For the text-containing cell, return its midpoint in (X, Y) coordinate format. 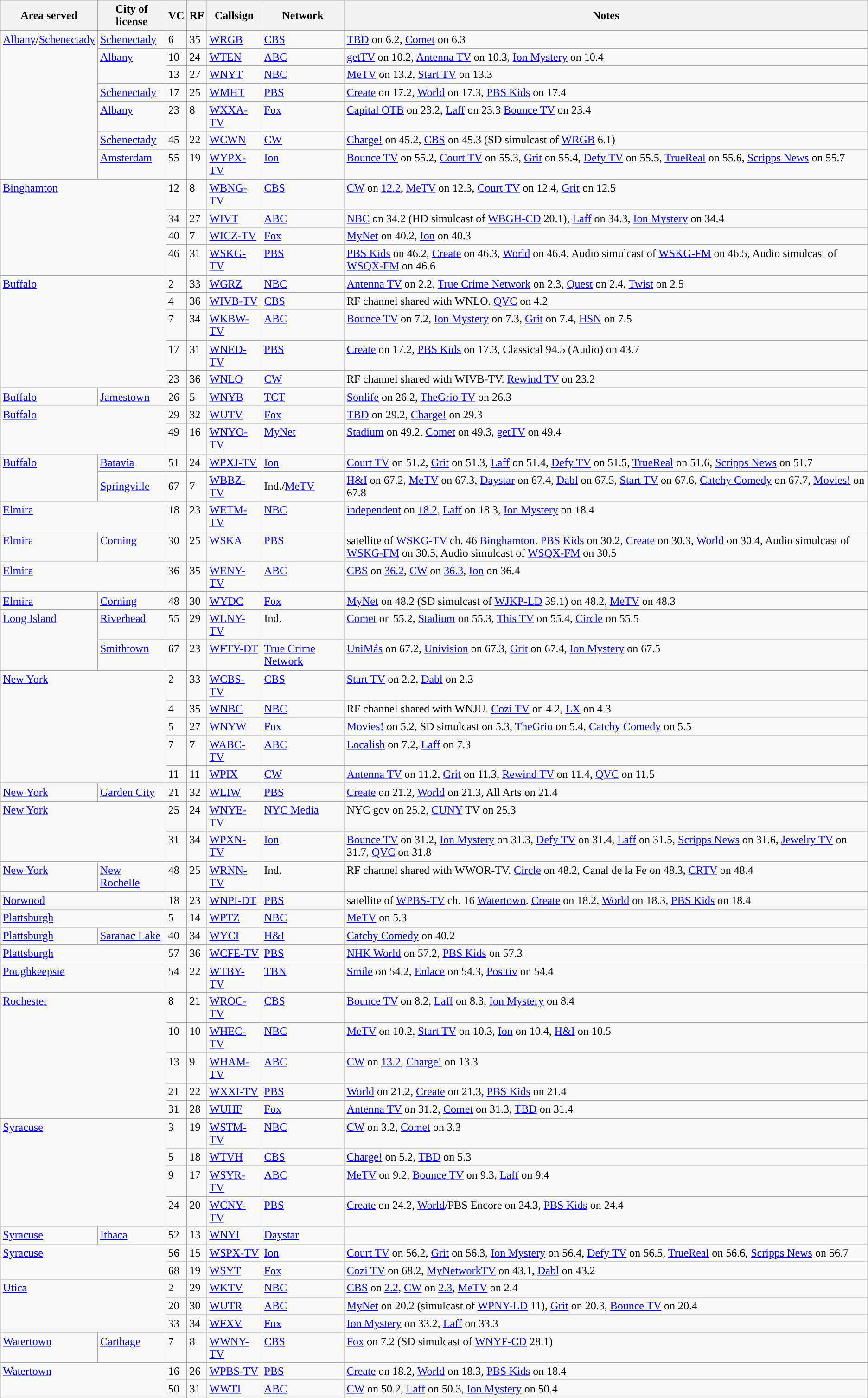
Rochester (83, 1055)
MyNet on 20.2 (simulcast of WPNY-LD 11), Grit on 20.3, Bounce TV on 20.4 (606, 1306)
UniMás on 67.2, Univision on 67.3, Grit on 67.4, Ion Mystery on 67.5 (606, 655)
RF channel shared with WNLO. QVC on 4.2 (606, 301)
WXXA-TV (234, 116)
WLNY-TV (234, 624)
Bounce TV on 7.2, Ion Mystery on 7.3, Grit on 7.4, HSN on 7.5 (606, 326)
Long Island (49, 640)
WNBC (234, 709)
12 (176, 194)
RF channel shared with WNJU. Cozi TV on 4.2, LX on 4.3 (606, 709)
WKTV (234, 1288)
Movies! on 5.2, SD simulcast on 5.3, TheGrio on 5.4, Catchy Comedy on 5.5 (606, 727)
WNPI-DT (234, 900)
WPIX (234, 775)
CW on 13.2, Charge! on 13.3 (606, 1068)
Ind./MeTV (303, 486)
WCBS-TV (234, 685)
49 (176, 439)
H&I on 67.2, MeTV on 67.3, Daystar on 67.4, Dabl on 67.5, Start TV on 67.6, Catchy Comedy on 67.7, Movies! on 67.8 (606, 486)
Antenna TV on 2.2, True Crime Network on 2.3, Quest on 2.4, Twist on 2.5 (606, 283)
Charge! on 5.2, TBD on 5.3 (606, 1157)
WNYW (234, 727)
WTVH (234, 1157)
Charge! on 45.2, CBS on 45.3 (SD simulcast of WRGB 6.1) (606, 140)
Antenna TV on 31.2, Comet on 31.3, TBD on 31.4 (606, 1109)
Area served (49, 16)
Riverhead (132, 624)
Callsign (234, 16)
WIVT (234, 218)
WNLO (234, 379)
WHEC-TV (234, 1037)
Create on 17.2, PBS Kids on 17.3, Classical 94.5 (Audio) on 43.7 (606, 355)
Capital OTB on 23.2, Laff on 23.3 Bounce TV on 23.4 (606, 116)
6 (176, 39)
68 (176, 1270)
VC (176, 16)
RF channel shared with WIVB-TV. Rewind TV on 23.2 (606, 379)
Norwood (83, 900)
WNED-TV (234, 355)
WMHT (234, 92)
Batavia (132, 462)
NHK World on 57.2, PBS Kids on 57.3 (606, 953)
14 (197, 918)
NYC gov on 25.2, CUNY TV on 25.3 (606, 816)
CBS on 36.2, CW on 36.3, Ion on 36.4 (606, 577)
WCFE-TV (234, 953)
WCNY-TV (234, 1212)
Amsterdam (132, 164)
WSKA (234, 546)
TCT (303, 397)
WIVB-TV (234, 301)
MeTV on 10.2, Start TV on 10.3, Ion on 10.4, H&I on 10.5 (606, 1037)
WGRZ (234, 283)
TBN (303, 977)
Albany/Schenectady (49, 105)
WFTY-DT (234, 655)
Stadium on 49.2, Comet on 49.3, getTV on 49.4 (606, 439)
Fox on 7.2 (SD simulcast of WNYF-CD 28.1) (606, 1347)
Bounce TV on 55.2, Court TV on 55.3, Grit on 55.4, Defy TV on 55.5, TrueReal on 55.6, Scripps News on 55.7 (606, 164)
WSPX-TV (234, 1253)
RF channel shared with WWOR-TV. Circle on 48.2, Canal de la Fe on 48.3, CRTV on 48.4 (606, 877)
Notes (606, 16)
independent on 18.2, Laff on 18.3, Ion Mystery on 18.4 (606, 517)
PBS Kids on 46.2, Create on 46.3, World on 46.4, Audio simulcast of WSKG-FM on 46.5, Audio simulcast of WSQX-FM on 46.6 (606, 260)
NYC Media (303, 816)
WSKG-TV (234, 260)
MyNet on 40.2, Ion on 40.3 (606, 236)
CW on 3.2, Comet on 3.3 (606, 1134)
Create on 17.2, World on 17.3, PBS Kids on 17.4 (606, 92)
WNYT (234, 75)
Saranac Lake (132, 936)
MeTV on 5.3 (606, 918)
3 (176, 1134)
Smile on 54.2, Enlace on 54.3, Positiv on 54.4 (606, 977)
Create on 21.2, World on 21.3, All Arts on 21.4 (606, 792)
Court TV on 51.2, Grit on 51.3, Laff on 51.4, Defy TV on 51.5, TrueReal on 51.6, Scripps News on 51.7 (606, 462)
satellite of WPBS-TV ch. 16 Watertown. Create on 18.2, World on 18.3, PBS Kids on 18.4 (606, 900)
56 (176, 1253)
51 (176, 462)
WWNY-TV (234, 1347)
WPTZ (234, 918)
WENY-TV (234, 577)
WSTM-TV (234, 1134)
WTEN (234, 57)
Binghamton (83, 227)
Carthage (132, 1347)
WPBS-TV (234, 1371)
WUTR (234, 1306)
15 (197, 1253)
WUHF (234, 1109)
MeTV on 13.2, Start TV on 13.3 (606, 75)
City of license (132, 16)
Court TV on 56.2, Grit on 56.3, Ion Mystery on 56.4, Defy TV on 56.5, TrueReal on 56.6, Scripps News on 56.7 (606, 1253)
Network (303, 16)
WPXJ-TV (234, 462)
Ion Mystery on 33.2, Laff on 33.3 (606, 1323)
NBC on 34.2 (HD simulcast of WBGH-CD 20.1), Laff on 34.3, Ion Mystery on 34.4 (606, 218)
50 (176, 1389)
Comet on 55.2, Stadium on 55.3, This TV on 55.4, Circle on 55.5 (606, 624)
WRGB (234, 39)
World on 21.2, Create on 21.3, PBS Kids on 21.4 (606, 1092)
Create on 24.2, World/PBS Encore on 24.3, PBS Kids on 24.4 (606, 1212)
Utica (83, 1306)
MyNet (303, 439)
Catchy Comedy on 40.2 (606, 936)
True Crime Network (303, 655)
WYPX-TV (234, 164)
WKBW-TV (234, 326)
WFXV (234, 1323)
45 (176, 140)
WBNG-TV (234, 194)
WUTV (234, 415)
WHAM-TV (234, 1068)
WABC-TV (234, 750)
TBD on 6.2, Comet on 6.3 (606, 39)
Antenna TV on 11.2, Grit on 11.3, Rewind TV on 11.4, QVC on 11.5 (606, 775)
46 (176, 260)
CW on 50.2, Laff on 50.3, Ion Mystery on 50.4 (606, 1389)
Cozi TV on 68.2, MyNetworkTV on 43.1, Dabl on 43.2 (606, 1270)
WSYR-TV (234, 1181)
WSYT (234, 1270)
WBBZ-TV (234, 486)
WNYB (234, 397)
Sonlife on 26.2, TheGrio TV on 26.3 (606, 397)
57 (176, 953)
54 (176, 977)
WICZ-TV (234, 236)
WXXI-TV (234, 1092)
Springville (132, 486)
CBS on 2.2, CW on 2.3, MeTV on 2.4 (606, 1288)
WTBY-TV (234, 977)
WPXN-TV (234, 846)
Ithaca (132, 1235)
Daystar (303, 1235)
52 (176, 1235)
WNYO-TV (234, 439)
Bounce TV on 31.2, Ion Mystery on 31.3, Defy TV on 31.4, Laff on 31.5, Scripps News on 31.6, Jewelry TV on 31.7, QVC on 31.8 (606, 846)
WYCI (234, 936)
Poughkeepsie (83, 977)
WLIW (234, 792)
Garden City (132, 792)
Jamestown (132, 397)
WWTI (234, 1389)
H&I (303, 936)
28 (197, 1109)
Localish on 7.2, Laff on 7.3 (606, 750)
Bounce TV on 8.2, Laff on 8.3, Ion Mystery on 8.4 (606, 1007)
RF (197, 16)
WYDC (234, 601)
New Rochelle (132, 877)
Smithtown (132, 655)
WRNN-TV (234, 877)
WCWN (234, 140)
TBD on 29.2, Charge! on 29.3 (606, 415)
WROC-TV (234, 1007)
CW on 12.2, MeTV on 12.3, Court TV on 12.4, Grit on 12.5 (606, 194)
WETM-TV (234, 517)
MeTV on 9.2, Bounce TV on 9.3, Laff on 9.4 (606, 1181)
WNYI (234, 1235)
WNYE-TV (234, 816)
Create on 18.2, World on 18.3, PBS Kids on 18.4 (606, 1371)
getTV on 10.2, Antenna TV on 10.3, Ion Mystery on 10.4 (606, 57)
MyNet on 48.2 (SD simulcast of WJKP-LD 39.1) on 48.2, MeTV on 48.3 (606, 601)
Start TV on 2.2, Dabl on 2.3 (606, 685)
